Detect which cell encompasses the target text, then output its (X, Y) center coordinate. 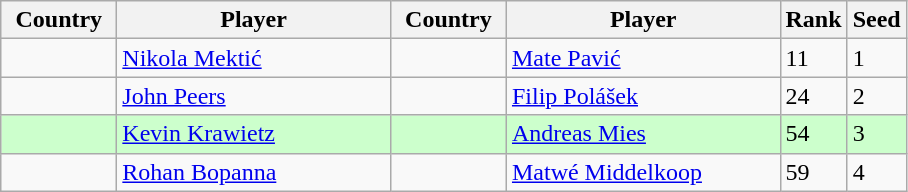
3 (876, 134)
Kevin Krawietz (254, 134)
Nikola Mektić (254, 58)
Filip Polášek (643, 96)
11 (814, 58)
John Peers (254, 96)
Rohan Bopanna (254, 172)
59 (814, 172)
24 (814, 96)
4 (876, 172)
Matwé Middelkoop (643, 172)
54 (814, 134)
Mate Pavić (643, 58)
Rank (814, 20)
Seed (876, 20)
Andreas Mies (643, 134)
1 (876, 58)
2 (876, 96)
